Identify which cell holds the provided text, then report its [X, Y] central coordinate. 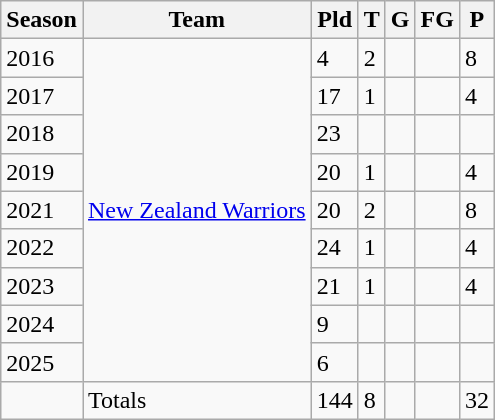
6 [334, 362]
24 [334, 248]
2019 [42, 172]
2025 [42, 362]
144 [334, 400]
21 [334, 286]
17 [334, 96]
2023 [42, 286]
2024 [42, 324]
Team [196, 20]
New Zealand Warriors [196, 210]
2018 [42, 134]
T [372, 20]
2022 [42, 248]
32 [476, 400]
2017 [42, 96]
2021 [42, 210]
FG [437, 20]
2016 [42, 58]
P [476, 20]
Pld [334, 20]
G [400, 20]
Totals [196, 400]
Season [42, 20]
23 [334, 134]
9 [334, 324]
